Return the (x, y) coordinate for the center point of the cell that contains the specified text.  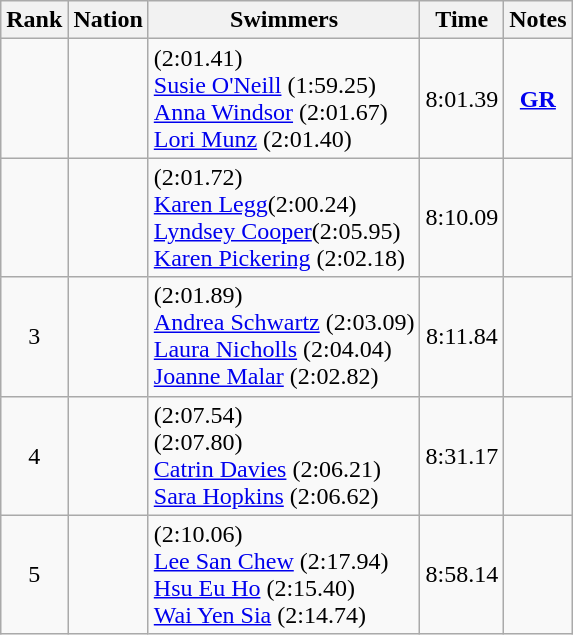
4 (34, 456)
Time (462, 20)
8:11.84 (462, 336)
Rank (34, 20)
5 (34, 574)
8:58.14 (462, 574)
Notes (538, 20)
Nation (108, 20)
(2:01.72)Karen Legg(2:00.24)Lyndsey Cooper(2:05.95)Karen Pickering (2:02.18) (284, 218)
(2:01.89)Andrea Schwartz (2:03.09)Laura Nicholls (2:04.04)Joanne Malar (2:02.82) (284, 336)
8:10.09 (462, 218)
(2:10.06)Lee San Chew (2:17.94)Hsu Eu Ho (2:15.40)Wai Yen Sia (2:14.74) (284, 574)
(2:01.41)Susie O'Neill (1:59.25)Anna Windsor (2:01.67)Lori Munz (2:01.40) (284, 98)
Swimmers (284, 20)
8:01.39 (462, 98)
(2:07.54) (2:07.80)Catrin Davies (2:06.21)Sara Hopkins (2:06.62) (284, 456)
GR (538, 98)
8:31.17 (462, 456)
3 (34, 336)
